Provide the (X, Y) coordinate of the cell's center where the given text is located.  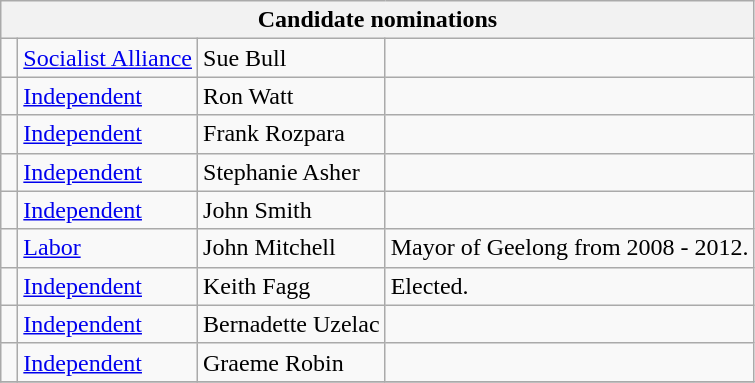
John Smith (292, 210)
Ron Watt (292, 96)
Socialist Alliance (108, 58)
Elected. (570, 286)
John Mitchell (292, 248)
Frank Rozpara (292, 134)
Graeme Robin (292, 362)
Stephanie Asher (292, 172)
Labor (108, 248)
Sue Bull (292, 58)
Bernadette Uzelac (292, 324)
Keith Fagg (292, 286)
Mayor of Geelong from 2008 - 2012. (570, 248)
Candidate nominations (378, 20)
